Detect which cell encompasses the target text, then output its (x, y) center coordinate. 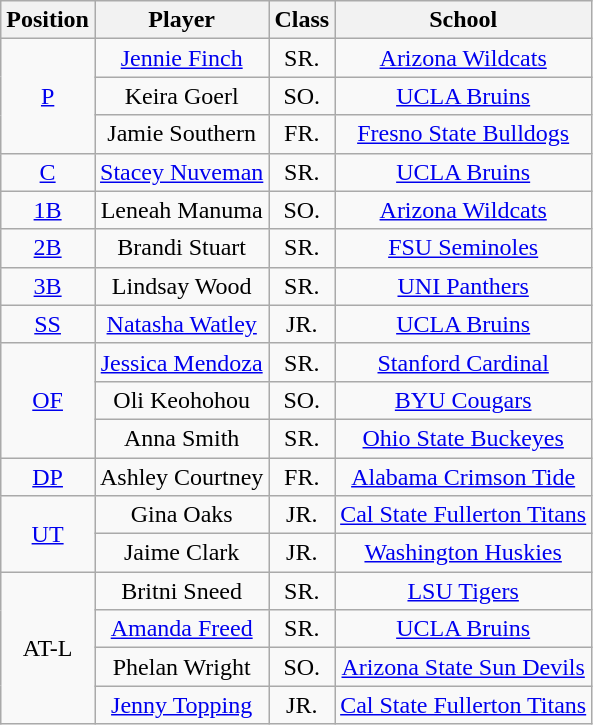
Stacey Nuveman (181, 172)
UT (48, 534)
Player (181, 20)
Fresno State Bulldogs (464, 134)
Gina Oaks (181, 515)
Natasha Watley (181, 324)
2B (48, 248)
Jenny Topping (181, 705)
Britni Sneed (181, 591)
Arizona State Sun Devils (464, 667)
3B (48, 286)
OF (48, 400)
Ohio State Buckeyes (464, 438)
Amanda Freed (181, 629)
Alabama Crimson Tide (464, 477)
Washington Huskies (464, 553)
DP (48, 477)
C (48, 172)
Leneah Manuma (181, 210)
Brandi Stuart (181, 248)
LSU Tigers (464, 591)
AT-L (48, 648)
UNI Panthers (464, 286)
Jaime Clark (181, 553)
P (48, 96)
Jennie Finch (181, 58)
Class (302, 20)
FSU Seminoles (464, 248)
Anna Smith (181, 438)
Jamie Southern (181, 134)
Lindsay Wood (181, 286)
Keira Goerl (181, 96)
Position (48, 20)
Phelan Wright (181, 667)
Stanford Cardinal (464, 362)
Oli Keohohou (181, 400)
BYU Cougars (464, 400)
Jessica Mendoza (181, 362)
Ashley Courtney (181, 477)
1B (48, 210)
School (464, 20)
SS (48, 324)
